Provide the [x, y] coordinate of the cell's center where the given text is located.  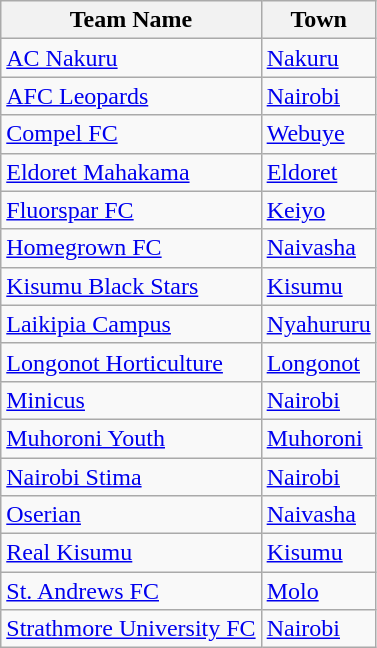
Town [318, 20]
Nairobi Stima [131, 477]
Eldoret Mahakama [131, 172]
Strathmore University FC [131, 629]
AFC Leopards [131, 96]
St. Andrews FC [131, 591]
Muhoroni [318, 438]
Compel FC [131, 134]
Minicus [131, 400]
Team Name [131, 20]
Laikipia Campus [131, 324]
Kisumu Black Stars [131, 286]
Real Kisumu [131, 553]
Nakuru [318, 58]
Eldoret [318, 172]
Longonot [318, 362]
Molo [318, 591]
Keiyo [318, 210]
Nyahururu [318, 324]
Webuye [318, 134]
Oserian [131, 515]
Longonot Horticulture [131, 362]
Muhoroni Youth [131, 438]
AC Nakuru [131, 58]
Homegrown FC [131, 248]
Fluorspar FC [131, 210]
